Find where the given text appears and provide that cell's center as (x, y) coordinate. 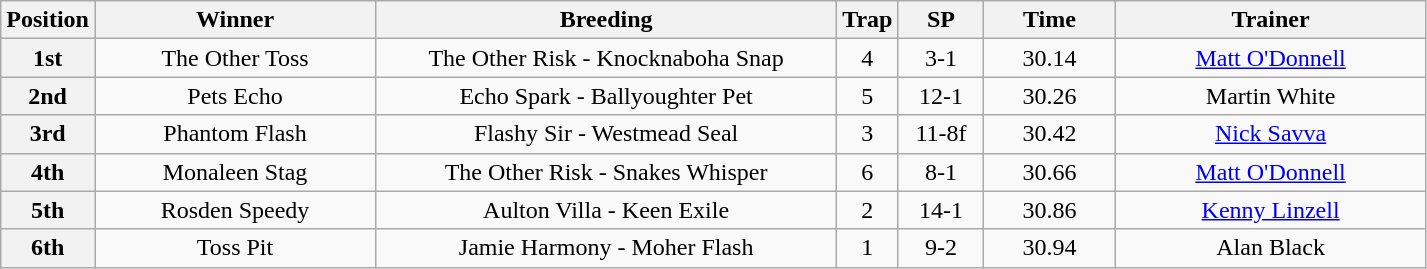
1 (868, 248)
Breeding (606, 20)
2 (868, 210)
3rd (48, 134)
Rosden Speedy (234, 210)
6th (48, 248)
SP (941, 20)
30.26 (1050, 96)
The Other Risk - Knocknaboha Snap (606, 58)
Phantom Flash (234, 134)
14-1 (941, 210)
Alan Black (1270, 248)
30.42 (1050, 134)
12-1 (941, 96)
Position (48, 20)
6 (868, 172)
The Other Risk - Snakes Whisper (606, 172)
Toss Pit (234, 248)
5 (868, 96)
Winner (234, 20)
4th (48, 172)
2nd (48, 96)
5th (48, 210)
1st (48, 58)
9-2 (941, 248)
Pets Echo (234, 96)
30.66 (1050, 172)
Nick Savva (1270, 134)
Aulton Villa - Keen Exile (606, 210)
3 (868, 134)
Martin White (1270, 96)
11-8f (941, 134)
8-1 (941, 172)
Time (1050, 20)
30.86 (1050, 210)
Trap (868, 20)
Trainer (1270, 20)
30.94 (1050, 248)
Kenny Linzell (1270, 210)
30.14 (1050, 58)
Echo Spark - Ballyoughter Pet (606, 96)
3-1 (941, 58)
4 (868, 58)
Monaleen Stag (234, 172)
The Other Toss (234, 58)
Flashy Sir - Westmead Seal (606, 134)
Jamie Harmony - Moher Flash (606, 248)
